Provide the [X, Y] coordinate of the cell's center where the given text is located.  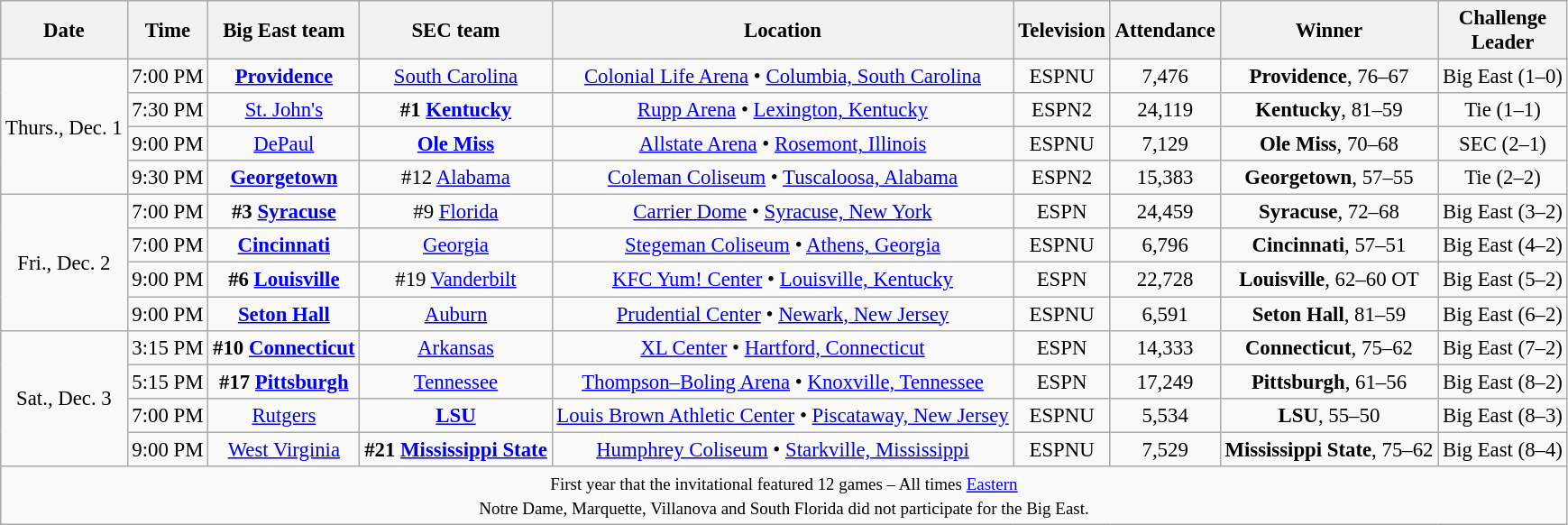
Syracuse, 72–68 [1329, 212]
Winner [1329, 31]
Sat., Dec. 3 [64, 398]
7,529 [1165, 449]
Thompson–Boling Arena • Knoxville, Tennessee [783, 382]
Mississippi State, 75–62 [1329, 449]
Connecticut, 75–62 [1329, 347]
9:30 PM [168, 178]
17,249 [1165, 382]
Cincinnati [284, 246]
Big East (8–4) [1502, 449]
24,459 [1165, 212]
LSU [456, 415]
Tie (2–2) [1502, 178]
5:15 PM [168, 382]
#12 Alabama [456, 178]
Ole Miss, 70–68 [1329, 144]
7:30 PM [168, 110]
Time [168, 31]
Big East (1–0) [1502, 77]
Big East (6–2) [1502, 314]
Tennessee [456, 382]
6,591 [1165, 314]
Allstate Arena • Rosemont, Illinois [783, 144]
5,534 [1165, 415]
#10 Connecticut [284, 347]
Colonial Life Arena • Columbia, South Carolina [783, 77]
XL Center • Hartford, Connecticut [783, 347]
KFC Yum! Center • Louisville, Kentucky [783, 280]
Rupp Arena • Lexington, Kentucky [783, 110]
Rutgers [284, 415]
Big East (5–2) [1502, 280]
Georgia [456, 246]
Seton Hall, 81–59 [1329, 314]
Georgetown, 57–55 [1329, 178]
South Carolina [456, 77]
Arkansas [456, 347]
Louis Brown Athletic Center • Piscataway, New Jersey [783, 415]
St. John's [284, 110]
Coleman Coliseum • Tuscaloosa, Alabama [783, 178]
Georgetown [284, 178]
Humphrey Coliseum • Starkville, Mississippi [783, 449]
6,796 [1165, 246]
#1 Kentucky [456, 110]
Big East (3–2) [1502, 212]
ChallengeLeader [1502, 31]
SEC team [456, 31]
LSU, 55–50 [1329, 415]
Tie (1–1) [1502, 110]
Fri., Dec. 2 [64, 262]
Prudential Center • Newark, New Jersey [783, 314]
SEC (2–1) [1502, 144]
#19 Vanderbilt [456, 280]
7,129 [1165, 144]
Big East (7–2) [1502, 347]
Pittsburgh, 61–56 [1329, 382]
West Virginia [284, 449]
Ole Miss [456, 144]
Big East (8–3) [1502, 415]
Big East team [284, 31]
Television [1062, 31]
Location [783, 31]
Louisville, 62–60 OT [1329, 280]
Attendance [1165, 31]
3:15 PM [168, 347]
Seton Hall [284, 314]
Auburn [456, 314]
Big East (4–2) [1502, 246]
Providence [284, 77]
Date [64, 31]
Carrier Dome • Syracuse, New York [783, 212]
#21 Mississippi State [456, 449]
15,383 [1165, 178]
Cincinnati, 57–51 [1329, 246]
Big East (8–2) [1502, 382]
14,333 [1165, 347]
DePaul [284, 144]
#3 Syracuse [284, 212]
#9 Florida [456, 212]
Stegeman Coliseum • Athens, Georgia [783, 246]
#17 Pittsburgh [284, 382]
Thurs., Dec. 1 [64, 127]
7,476 [1165, 77]
Providence, 76–67 [1329, 77]
#6 Louisville [284, 280]
22,728 [1165, 280]
24,119 [1165, 110]
Kentucky, 81–59 [1329, 110]
